Determine the (X, Y) coordinate at the center of the cell enclosing the given text.  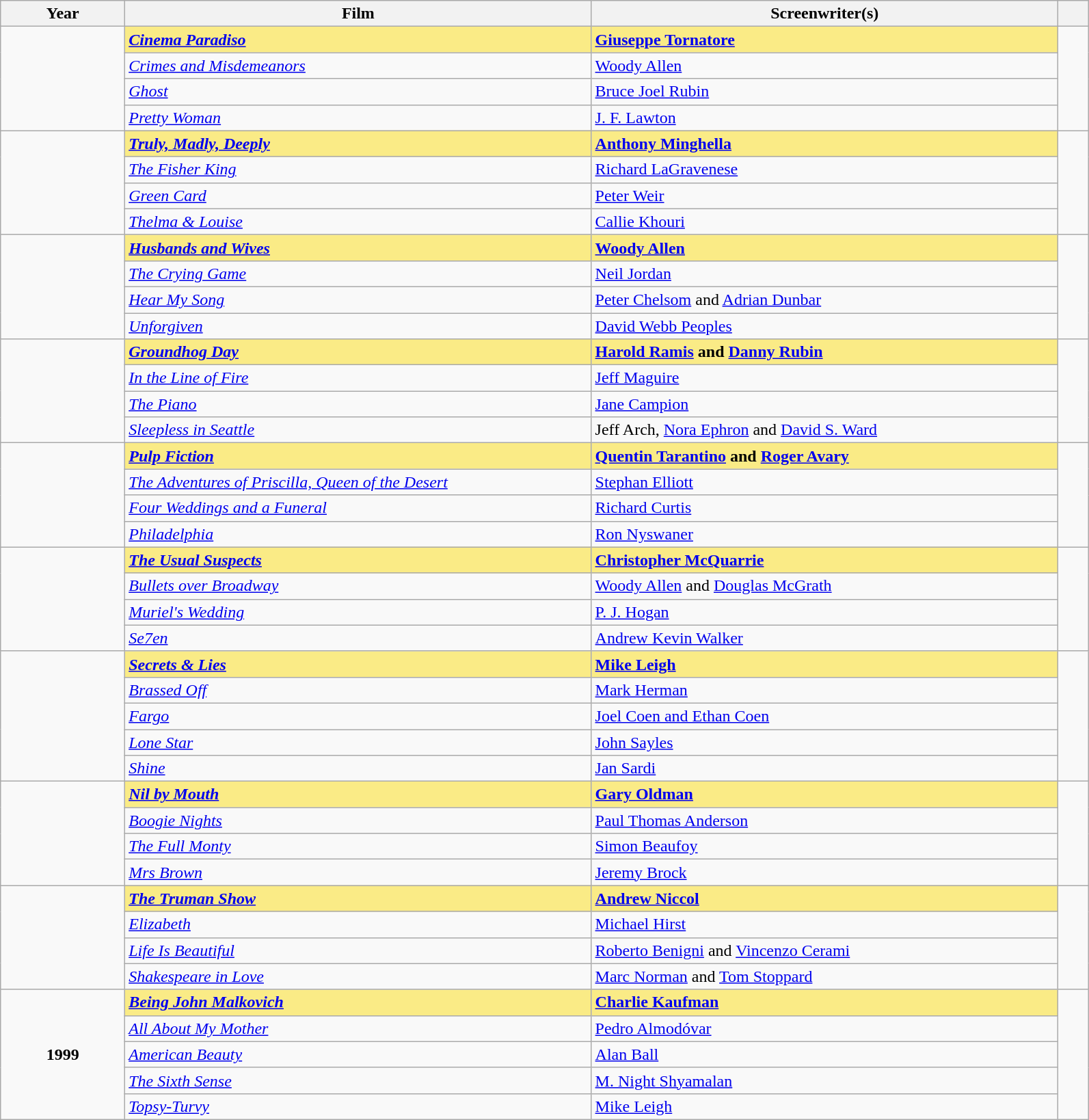
American Beauty (358, 1054)
Jeff Maguire (824, 378)
P. J. Hogan (824, 612)
David Webb Peoples (824, 326)
Andrew Kevin Walker (824, 638)
Year (63, 14)
Elizabeth (358, 924)
Se7en (358, 638)
Shine (358, 769)
The Sixth Sense (358, 1080)
M. Night Shyamalan (824, 1080)
Green Card (358, 196)
Nil by Mouth (358, 795)
Husbands and Wives (358, 248)
Being John Malkovich (358, 1002)
Bullets over Broadway (358, 586)
Crimes and Misdemeanors (358, 66)
Mrs Brown (358, 872)
Anthony Minghella (824, 144)
Giuseppe Tornatore (824, 40)
The Adventures of Priscilla, Queen of the Desert (358, 482)
Christopher McQuarrie (824, 560)
Woody Allen and Douglas McGrath (824, 586)
Callie Khouri (824, 222)
Shakespeare in Love (358, 976)
Jeff Arch, Nora Ephron and David S. Ward (824, 430)
Truly, Madly, Deeply (358, 144)
The Piano (358, 404)
Jane Campion (824, 404)
Mark Herman (824, 690)
Peter Weir (824, 196)
The Crying Game (358, 274)
Topsy-Turvy (358, 1106)
Jeremy Brock (824, 872)
Charlie Kaufman (824, 1002)
Secrets & Lies (358, 664)
Cinema Paradiso (358, 40)
The Fisher King (358, 170)
The Usual Suspects (358, 560)
Harold Ramis and Danny Rubin (824, 352)
J. F. Lawton (824, 118)
All About My Mother (358, 1028)
Simon Beaufoy (824, 846)
Muriel's Wedding (358, 612)
Thelma & Louise (358, 222)
Michael Hirst (824, 924)
Gary Oldman (824, 795)
In the Line of Fire (358, 378)
Paul Thomas Anderson (824, 821)
Marc Norman and Tom Stoppard (824, 976)
Ron Nyswaner (824, 534)
Jan Sardi (824, 769)
Philadelphia (358, 534)
Richard Curtis (824, 508)
Richard LaGravenese (824, 170)
Joel Coen and Ethan Coen (824, 716)
Pedro Almodóvar (824, 1028)
The Full Monty (358, 846)
Boogie Nights (358, 821)
Alan Ball (824, 1054)
Unforgiven (358, 326)
The Truman Show (358, 898)
Stephan Elliott (824, 482)
Lone Star (358, 742)
Hear My Song (358, 299)
1999 (63, 1054)
Groundhog Day (358, 352)
Roberto Benigni and Vincenzo Cerami (824, 950)
Quentin Tarantino and Roger Avary (824, 456)
Screenwriter(s) (824, 14)
Neil Jordan (824, 274)
Peter Chelsom and Adrian Dunbar (824, 299)
Pulp Fiction (358, 456)
Andrew Niccol (824, 898)
Sleepless in Seattle (358, 430)
Life Is Beautiful (358, 950)
Bruce Joel Rubin (824, 92)
Four Weddings and a Funeral (358, 508)
Pretty Woman (358, 118)
John Sayles (824, 742)
Film (358, 14)
Brassed Off (358, 690)
Fargo (358, 716)
Ghost (358, 92)
